Locate the cell with the specified text and output its [x, y] center coordinate. 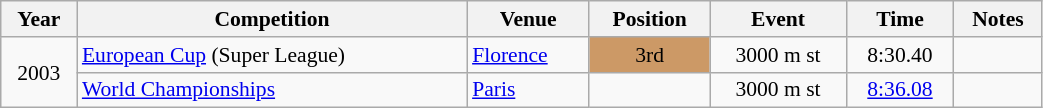
World Championships [272, 90]
Event [778, 19]
Venue [528, 19]
Paris [528, 90]
European Cup (Super League) [272, 55]
Time [900, 19]
3rd [650, 55]
Position [650, 19]
Florence [528, 55]
Competition [272, 19]
Year [39, 19]
2003 [39, 72]
8:30.40 [900, 55]
8:36.08 [900, 90]
Notes [998, 19]
